Capture the cell that displays the provided text and extract its [X, Y] central coordinate. 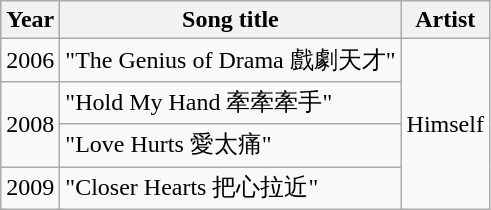
2006 [30, 60]
Himself [445, 124]
"Closer Hearts 把心拉近" [230, 188]
Song title [230, 20]
"The Genius of Drama 戲劇天才" [230, 60]
2008 [30, 124]
"Hold My Hand 牽牽牽手" [230, 102]
Artist [445, 20]
2009 [30, 188]
Year [30, 20]
"Love Hurts 愛太痛" [230, 146]
